Scan for the cell matching the given text and deliver its [x, y] coordinate at center. 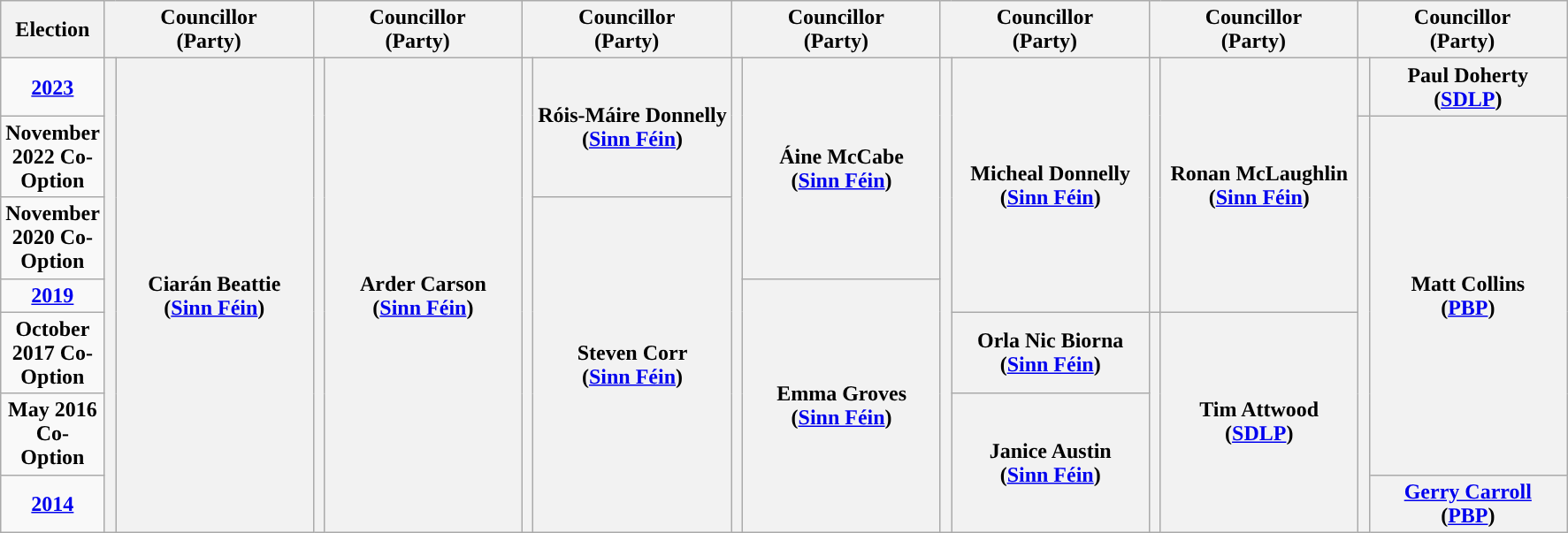
Micheal Donnelly (Sinn Féin) [1051, 186]
Janice Austin (Sinn Féin) [1051, 463]
Election [53, 30]
Arder Carson (Sinn Féin) [424, 295]
Róis-Máire Donnelly (Sinn Féin) [633, 127]
Áine McCabe (Sinn Féin) [842, 168]
Gerry Carroll (PBP) [1468, 504]
October 2017 Co-Option [53, 353]
2014 [53, 504]
Ronan McLaughlin (Sinn Féin) [1259, 186]
May 2016 Co-Option [53, 434]
November 2020 Co-Option [53, 238]
Ciarán Beattie (Sinn Féin) [215, 295]
Tim Attwood (SDLP) [1259, 423]
Orla Nic Biorna (Sinn Féin) [1051, 353]
Steven Corr (Sinn Féin) [633, 364]
2023 [53, 87]
November 2022 Co-Option [53, 156]
Emma Groves (Sinn Féin) [842, 405]
Matt Collins (PBP) [1468, 295]
Paul Doherty (SDLP) [1468, 87]
2019 [53, 295]
